Search for the cell housing the specified text and yield its (x, y) center coordinate. 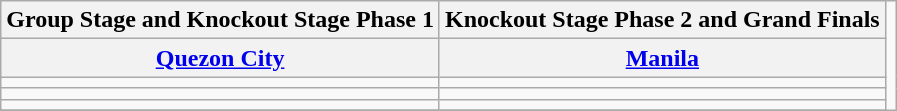
Group Stage and Knockout Stage Phase 1 (220, 20)
Quezon City (220, 58)
Knockout Stage Phase 2 and Grand Finals (662, 20)
Manila (662, 58)
